Determine the (x, y) coordinate at the center of the cell enclosing the given text.  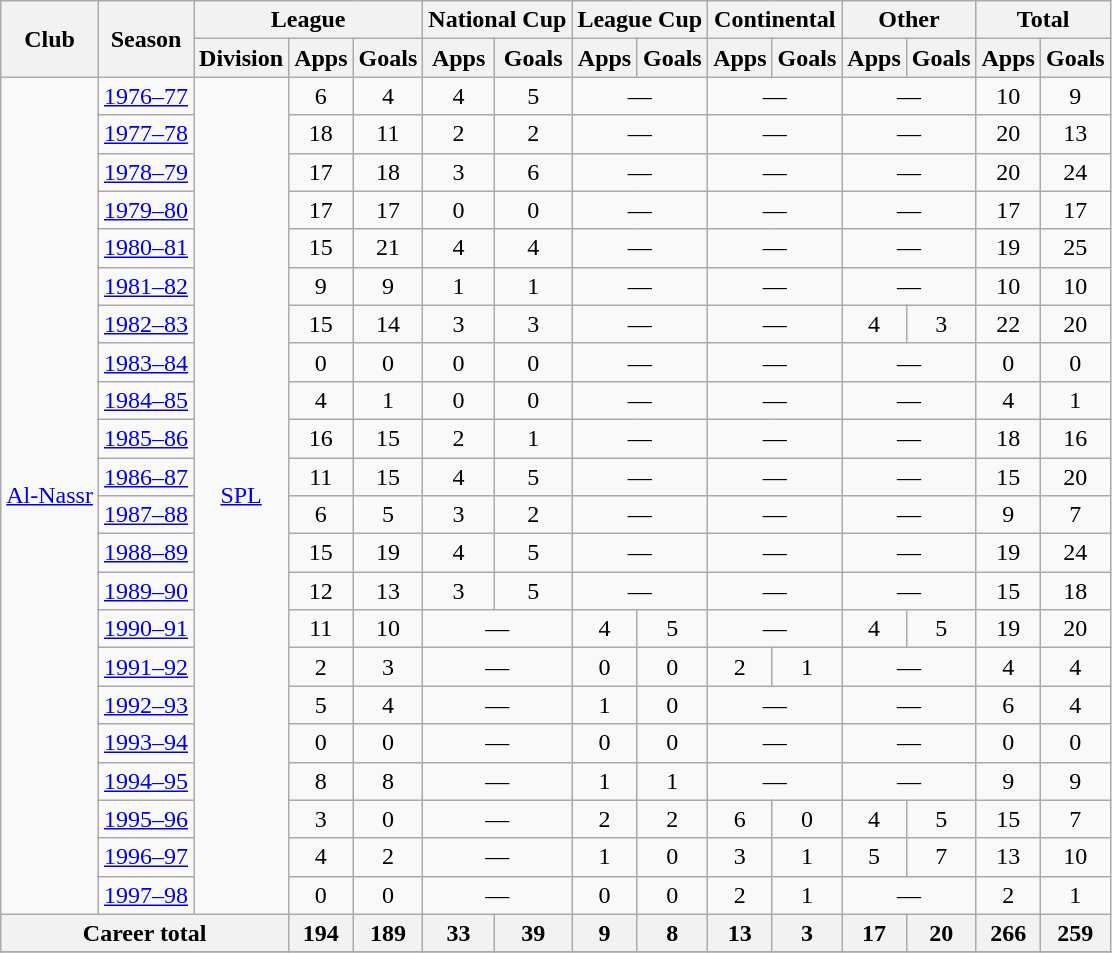
259 (1075, 933)
Other (909, 20)
1989–90 (146, 591)
Club (50, 39)
Division (242, 58)
League Cup (640, 20)
1992–93 (146, 705)
Career total (145, 933)
1987–88 (146, 515)
1995–96 (146, 819)
National Cup (498, 20)
194 (321, 933)
1977–78 (146, 134)
21 (388, 248)
League (308, 20)
1979–80 (146, 210)
SPL (242, 496)
1985–86 (146, 438)
14 (388, 324)
1984–85 (146, 400)
Total (1043, 20)
Continental (775, 20)
12 (321, 591)
1982–83 (146, 324)
1996–97 (146, 857)
1981–82 (146, 286)
1990–91 (146, 629)
Season (146, 39)
1997–98 (146, 895)
39 (533, 933)
1986–87 (146, 477)
22 (1008, 324)
33 (459, 933)
Al-Nassr (50, 496)
1980–81 (146, 248)
1983–84 (146, 362)
189 (388, 933)
1976–77 (146, 96)
1993–94 (146, 743)
1994–95 (146, 781)
1978–79 (146, 172)
266 (1008, 933)
25 (1075, 248)
1991–92 (146, 667)
1988–89 (146, 553)
